Output the [X, Y] coordinate of the center of the cell containing the given text.  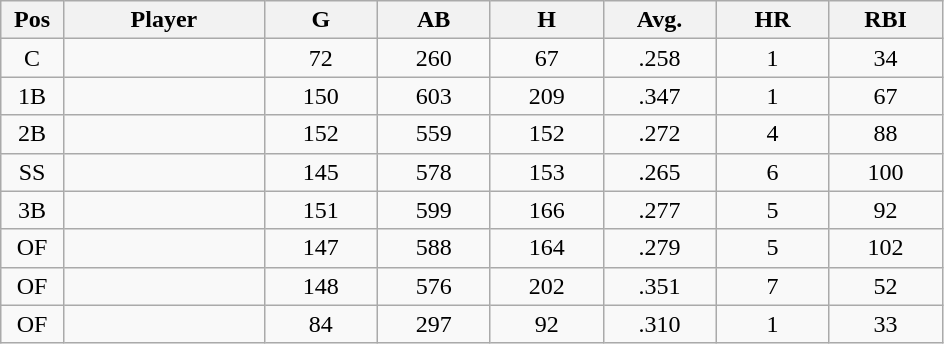
1B [32, 96]
7 [772, 286]
.279 [660, 248]
G [320, 20]
.351 [660, 286]
RBI [886, 20]
559 [434, 134]
72 [320, 58]
6 [772, 172]
.347 [660, 96]
145 [320, 172]
209 [546, 96]
150 [320, 96]
.265 [660, 172]
603 [434, 96]
.258 [660, 58]
84 [320, 324]
578 [434, 172]
AB [434, 20]
Player [164, 20]
34 [886, 58]
Pos [32, 20]
588 [434, 248]
52 [886, 286]
164 [546, 248]
C [32, 58]
.310 [660, 324]
88 [886, 134]
Avg. [660, 20]
576 [434, 286]
2B [32, 134]
202 [546, 286]
148 [320, 286]
33 [886, 324]
SS [32, 172]
100 [886, 172]
260 [434, 58]
3B [32, 210]
599 [434, 210]
.277 [660, 210]
297 [434, 324]
4 [772, 134]
166 [546, 210]
153 [546, 172]
147 [320, 248]
H [546, 20]
151 [320, 210]
102 [886, 248]
.272 [660, 134]
HR [772, 20]
